Provide the [X, Y] coordinate of the cell's center where the given text is located.  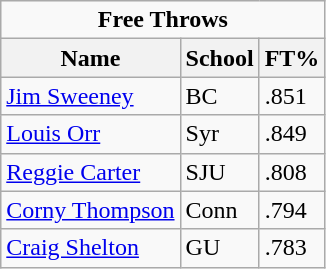
Free Throws [163, 20]
.794 [292, 210]
School [220, 58]
GU [220, 248]
Reggie Carter [90, 172]
FT% [292, 58]
Conn [220, 210]
.851 [292, 96]
.783 [292, 248]
.849 [292, 134]
.808 [292, 172]
Louis Orr [90, 134]
BC [220, 96]
SJU [220, 172]
Craig Shelton [90, 248]
Name [90, 58]
Syr [220, 134]
Jim Sweeney [90, 96]
Corny Thompson [90, 210]
